Identify which cell holds the provided text, then report its (x, y) central coordinate. 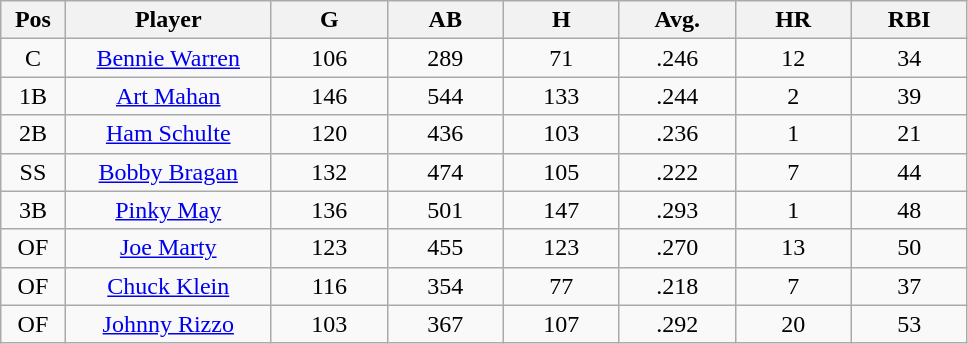
.244 (677, 96)
.293 (677, 210)
71 (561, 58)
106 (329, 58)
Chuck Klein (168, 286)
53 (909, 324)
13 (793, 248)
120 (329, 134)
Pinky May (168, 210)
34 (909, 58)
3B (33, 210)
.236 (677, 134)
Johnny Rizzo (168, 324)
Bennie Warren (168, 58)
.222 (677, 172)
436 (445, 134)
544 (445, 96)
1B (33, 96)
.292 (677, 324)
44 (909, 172)
Joe Marty (168, 248)
Bobby Bragan (168, 172)
474 (445, 172)
132 (329, 172)
RBI (909, 20)
48 (909, 210)
146 (329, 96)
Art Mahan (168, 96)
.218 (677, 286)
289 (445, 58)
147 (561, 210)
20 (793, 324)
H (561, 20)
Player (168, 20)
354 (445, 286)
21 (909, 134)
105 (561, 172)
Pos (33, 20)
C (33, 58)
12 (793, 58)
77 (561, 286)
39 (909, 96)
Avg. (677, 20)
.270 (677, 248)
2 (793, 96)
367 (445, 324)
455 (445, 248)
107 (561, 324)
136 (329, 210)
HR (793, 20)
Ham Schulte (168, 134)
AB (445, 20)
501 (445, 210)
37 (909, 286)
.246 (677, 58)
116 (329, 286)
133 (561, 96)
G (329, 20)
SS (33, 172)
50 (909, 248)
2B (33, 134)
